Find where the given text appears and provide that cell's center as (X, Y) coordinate. 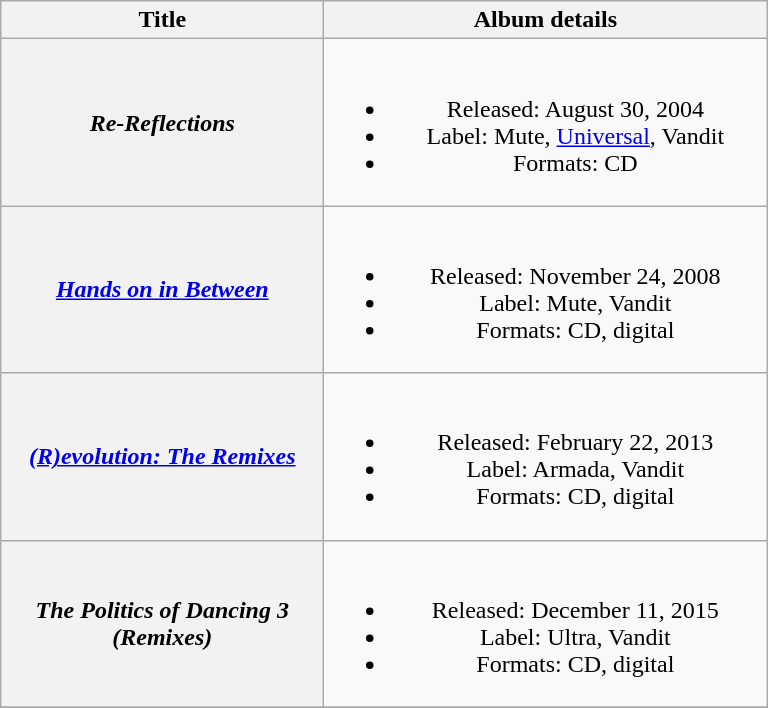
Released: December 11, 2015Label: Ultra, VanditFormats: CD, digital (546, 624)
Released: February 22, 2013Label: Armada, VanditFormats: CD, digital (546, 456)
Title (162, 20)
The Politics of Dancing 3 (Remixes) (162, 624)
Hands on in Between (162, 290)
Released: August 30, 2004Label: Mute, Universal, VanditFormats: CD (546, 122)
Album details (546, 20)
Re-Reflections (162, 122)
(R)evolution: The Remixes (162, 456)
Released: November 24, 2008Label: Mute, VanditFormats: CD, digital (546, 290)
